Return [x, y] of the center of cell containing provided text 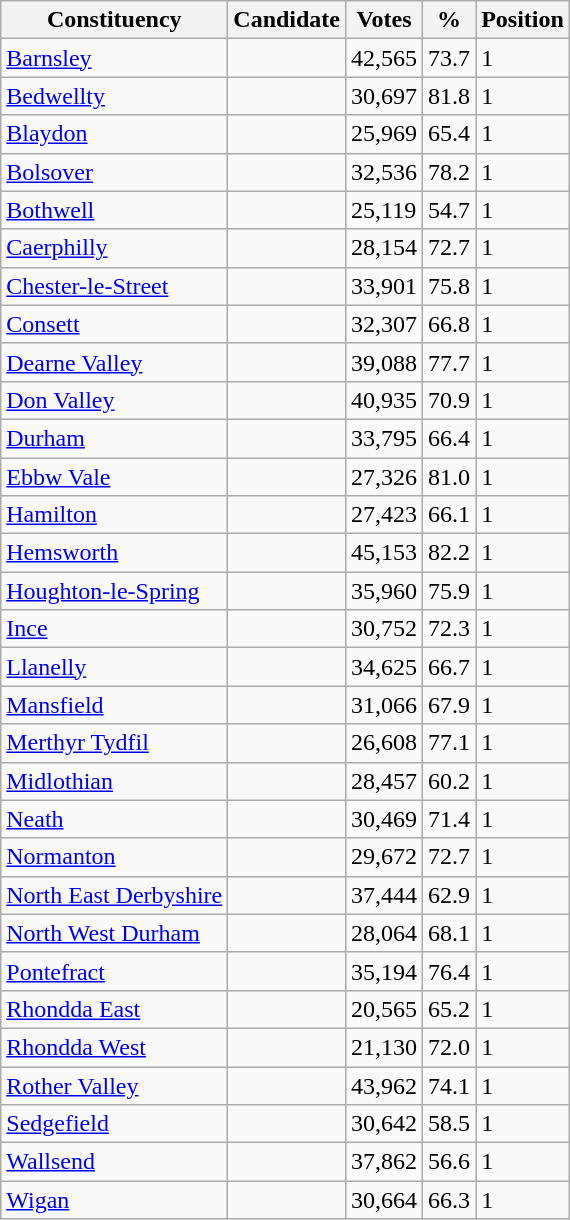
Merthyr Tydfil [114, 743]
Mansfield [114, 705]
31,066 [384, 705]
Wigan [114, 1200]
Rhondda East [114, 1009]
North East Derbyshire [114, 895]
65.4 [450, 134]
43,962 [384, 1085]
Ebbw Vale [114, 477]
Barnsley [114, 58]
Votes [384, 20]
34,625 [384, 667]
Normanton [114, 857]
Hemsworth [114, 553]
30,664 [384, 1200]
40,935 [384, 400]
Wallsend [114, 1162]
Pontefract [114, 971]
32,307 [384, 324]
28,154 [384, 248]
29,672 [384, 857]
37,444 [384, 895]
30,469 [384, 819]
Midlothian [114, 781]
33,901 [384, 286]
70.9 [450, 400]
30,642 [384, 1124]
45,153 [384, 553]
66.7 [450, 667]
Bothwell [114, 210]
56.6 [450, 1162]
28,064 [384, 933]
Ince [114, 629]
62.9 [450, 895]
71.4 [450, 819]
77.7 [450, 362]
35,194 [384, 971]
Neath [114, 819]
81.0 [450, 477]
66.4 [450, 438]
81.8 [450, 96]
78.2 [450, 172]
Durham [114, 438]
Rother Valley [114, 1085]
Houghton-le-Spring [114, 591]
74.1 [450, 1085]
Don Valley [114, 400]
66.3 [450, 1200]
73.7 [450, 58]
39,088 [384, 362]
66.1 [450, 515]
Position [523, 20]
68.1 [450, 933]
42,565 [384, 58]
Blaydon [114, 134]
Constituency [114, 20]
Caerphilly [114, 248]
28,457 [384, 781]
72.0 [450, 1047]
75.9 [450, 591]
Bolsover [114, 172]
58.5 [450, 1124]
Hamilton [114, 515]
20,565 [384, 1009]
75.8 [450, 286]
33,795 [384, 438]
72.3 [450, 629]
25,969 [384, 134]
27,326 [384, 477]
25,119 [384, 210]
Consett [114, 324]
Rhondda West [114, 1047]
Sedgefield [114, 1124]
66.8 [450, 324]
82.2 [450, 553]
26,608 [384, 743]
32,536 [384, 172]
Dearne Valley [114, 362]
30,752 [384, 629]
65.2 [450, 1009]
Chester-le-Street [114, 286]
Llanelly [114, 667]
30,697 [384, 96]
North West Durham [114, 933]
% [450, 20]
27,423 [384, 515]
54.7 [450, 210]
77.1 [450, 743]
67.9 [450, 705]
35,960 [384, 591]
21,130 [384, 1047]
Bedwellty [114, 96]
60.2 [450, 781]
37,862 [384, 1162]
76.4 [450, 971]
Candidate [287, 20]
